Search for the cell housing the specified text and yield its (X, Y) center coordinate. 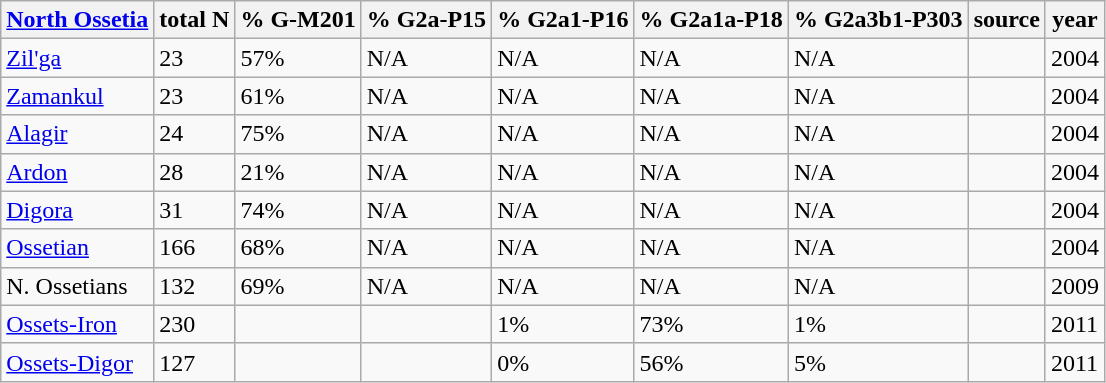
Ardon (78, 172)
Alagir (78, 134)
68% (298, 248)
year (1074, 20)
Zamankul (78, 96)
21% (298, 172)
28 (194, 172)
31 (194, 210)
132 (194, 286)
% G2a-P15 (426, 20)
127 (194, 362)
North Ossetia (78, 20)
Digora (78, 210)
% G2a3b1-P303 (878, 20)
24 (194, 134)
57% (298, 58)
Ossets-Digor (78, 362)
56% (711, 362)
230 (194, 324)
69% (298, 286)
75% (298, 134)
% G-M201 (298, 20)
2009 (1074, 286)
N. Ossetians (78, 286)
% G2a1-P16 (563, 20)
Ossetian (78, 248)
source (1006, 20)
Ossets-Iron (78, 324)
total N (194, 20)
Zil'ga (78, 58)
% G2a1a-P18 (711, 20)
73% (711, 324)
74% (298, 210)
0% (563, 362)
5% (878, 362)
61% (298, 96)
166 (194, 248)
